Return [x, y] of the center of cell containing provided text 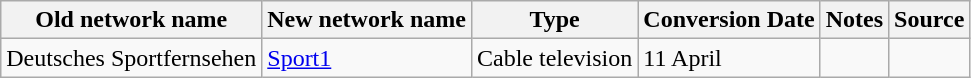
Conversion Date [729, 20]
11 April [729, 58]
Notes [854, 20]
Deutsches Sportfernsehen [132, 58]
New network name [367, 20]
Old network name [132, 20]
Source [930, 20]
Sport1 [367, 58]
Cable television [554, 58]
Type [554, 20]
